Extract the [x, y] coordinate from the center of the cell holding the provided text.  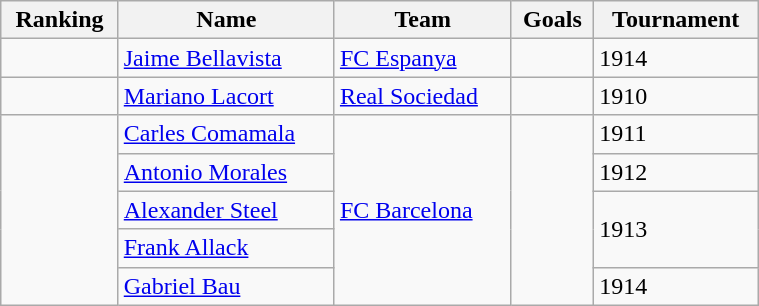
1912 [676, 172]
Real Sociedad [422, 96]
Gabriel Bau [226, 286]
FC Espanya [422, 58]
Tournament [676, 20]
Jaime Bellavista [226, 58]
Name [226, 20]
Team [422, 20]
1911 [676, 134]
Mariano Lacort [226, 96]
FC Barcelona [422, 210]
Carles Comamala [226, 134]
1910 [676, 96]
Goals [552, 20]
Antonio Morales [226, 172]
Alexander Steel [226, 210]
Ranking [60, 20]
1913 [676, 229]
Frank Allack [226, 248]
